Detect which cell encompasses the target text, then output its [x, y] center coordinate. 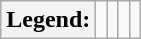
Legend: [48, 20]
